Capture the cell that displays the provided text and extract its [x, y] central coordinate. 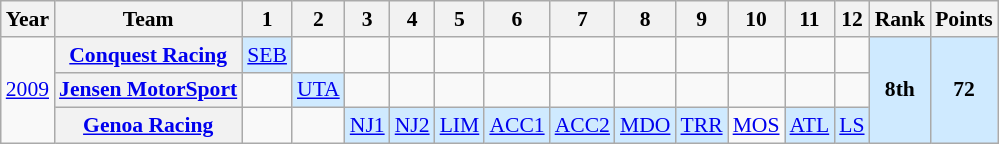
4 [412, 19]
Rank [900, 19]
LIM [460, 126]
Team [148, 19]
3 [368, 19]
UTA [318, 90]
ACC2 [582, 126]
2009 [28, 90]
7 [582, 19]
Points [964, 19]
NJ1 [368, 126]
6 [516, 19]
5 [460, 19]
Year [28, 19]
Conquest Racing [148, 55]
10 [756, 19]
ACC1 [516, 126]
72 [964, 90]
TRR [701, 126]
8th [900, 90]
LS [852, 126]
Genoa Racing [148, 126]
9 [701, 19]
1 [267, 19]
Jensen MotorSport [148, 90]
MDO [646, 126]
11 [810, 19]
ATL [810, 126]
MOS [756, 126]
2 [318, 19]
12 [852, 19]
NJ2 [412, 126]
8 [646, 19]
SEB [267, 55]
